Provide the (X, Y) coordinate of the cell's center where the given text is located.  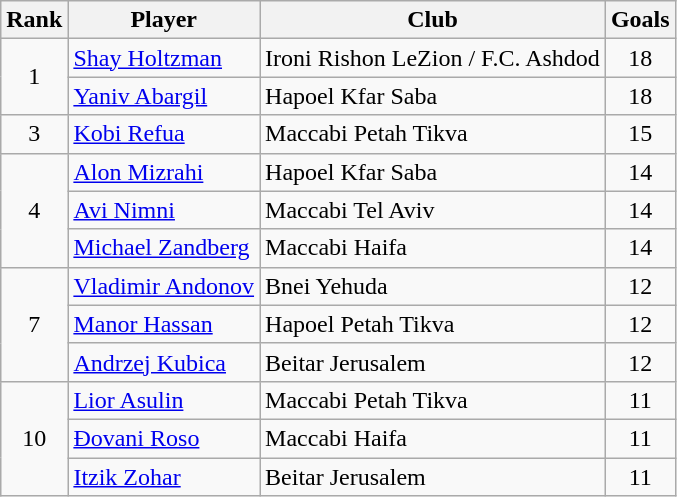
Rank (34, 20)
15 (640, 134)
Kobi Refua (164, 134)
Yaniv Abargil (164, 96)
Ironi Rishon LeZion / F.C. Ashdod (433, 58)
Hapoel Petah Tikva (433, 324)
Manor Hassan (164, 324)
Itzik Zohar (164, 477)
10 (34, 438)
Vladimir Andonov (164, 286)
Player (164, 20)
4 (34, 210)
7 (34, 324)
Avi Nimni (164, 210)
Michael Zandberg (164, 248)
Maccabi Tel Aviv (433, 210)
Andrzej Kubica (164, 362)
Shay Holtzman (164, 58)
1 (34, 77)
Goals (640, 20)
Bnei Yehuda (433, 286)
Đovani Roso (164, 438)
Lior Asulin (164, 400)
3 (34, 134)
Alon Mizrahi (164, 172)
Club (433, 20)
